Capture the cell that displays the provided text and extract its [X, Y] central coordinate. 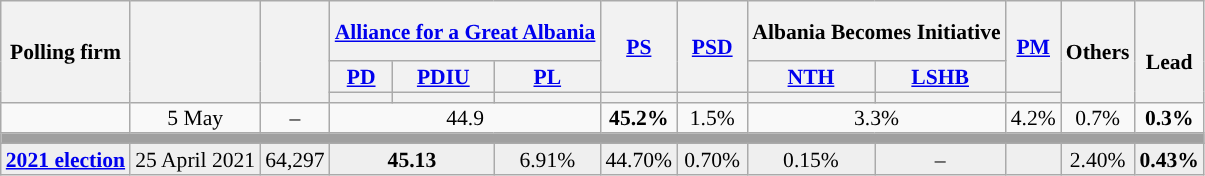
PD [362, 76]
PDIU [444, 76]
0.7% [1098, 118]
0.3% [1168, 118]
Alliance for a Great Albania [466, 31]
5 May [195, 118]
Polling firm [66, 52]
25 April 2021 [195, 160]
PSD [712, 46]
Lead [1168, 52]
0.15% [810, 160]
NTH [810, 76]
PM [1034, 46]
0.43% [1168, 160]
3.3% [876, 118]
PS [638, 46]
1.5% [712, 118]
Albania Becomes Initiative [876, 31]
PL [547, 76]
6.91% [547, 160]
45.13 [412, 160]
44.70% [638, 160]
LSHB [940, 76]
45.2% [638, 118]
64,297 [294, 160]
44.9 [466, 118]
2021 election [66, 160]
2.40% [1098, 160]
Others [1098, 52]
4.2% [1034, 118]
0.70% [712, 160]
